For the text-containing cell, return its midpoint in [x, y] coordinate format. 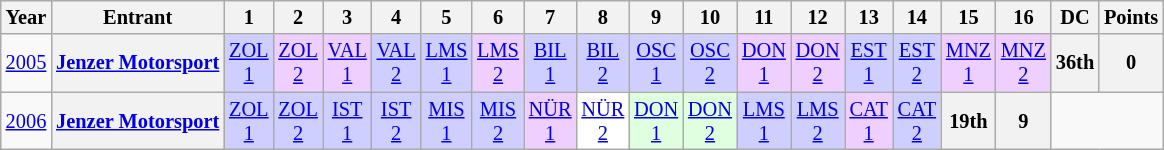
16 [1024, 17]
13 [869, 17]
2005 [26, 63]
VAL1 [348, 63]
10 [710, 17]
Points [1131, 17]
OSC1 [656, 63]
36th [1075, 63]
MNZ2 [1024, 63]
DC [1075, 17]
2006 [26, 121]
1 [248, 17]
15 [968, 17]
0 [1131, 63]
CAT2 [917, 121]
3 [348, 17]
MIS1 [447, 121]
MIS2 [498, 121]
OSC2 [710, 63]
14 [917, 17]
EST1 [869, 63]
EST2 [917, 63]
4 [396, 17]
VAL2 [396, 63]
NÜR2 [602, 121]
2 [298, 17]
IST2 [396, 121]
11 [764, 17]
12 [818, 17]
MNZ1 [968, 63]
6 [498, 17]
Year [26, 17]
NÜR1 [550, 121]
5 [447, 17]
CAT1 [869, 121]
7 [550, 17]
8 [602, 17]
BIL2 [602, 63]
19th [968, 121]
IST1 [348, 121]
Entrant [138, 17]
BIL1 [550, 63]
